From the cell containing the given text, extract its center point as [X, Y] coordinate. 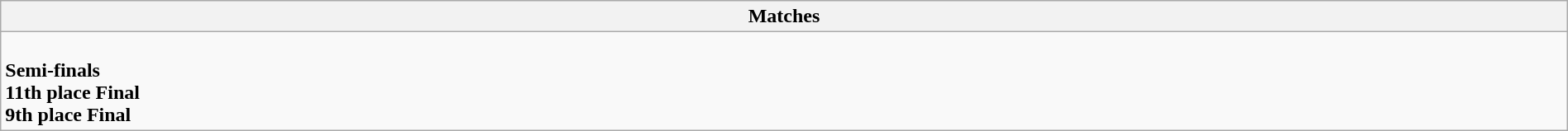
Matches [784, 16]
Semi-finals 11th place Final 9th place Final [784, 81]
